Identify which cell holds the provided text, then report its [X, Y] central coordinate. 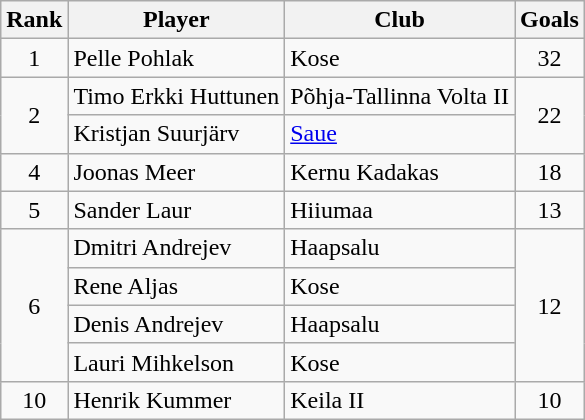
Dmitri Andrejev [176, 248]
Player [176, 20]
6 [34, 305]
18 [550, 172]
5 [34, 210]
Joonas Meer [176, 172]
13 [550, 210]
Hiiumaa [400, 210]
32 [550, 58]
12 [550, 305]
Rank [34, 20]
Kristjan Suurjärv [176, 134]
Club [400, 20]
Henrik Kummer [176, 400]
Pelle Pohlak [176, 58]
Timo Erkki Huttunen [176, 96]
Saue [400, 134]
Keila II [400, 400]
Lauri Mihkelson [176, 362]
22 [550, 115]
Kernu Kadakas [400, 172]
Denis Andrejev [176, 324]
Goals [550, 20]
4 [34, 172]
Sander Laur [176, 210]
Põhja-Tallinna Volta II [400, 96]
1 [34, 58]
2 [34, 115]
Rene Aljas [176, 286]
